Capture the cell that displays the provided text and extract its (x, y) central coordinate. 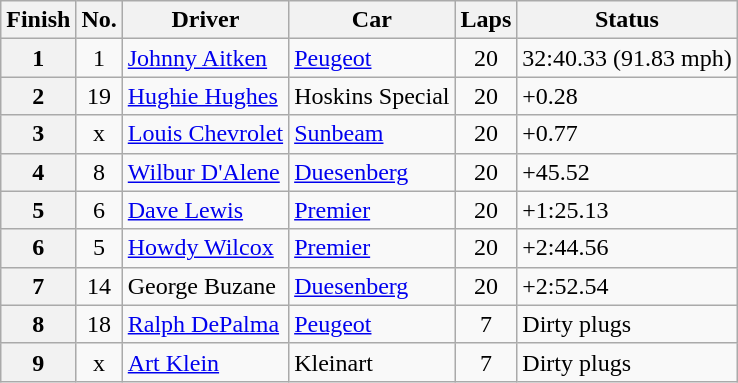
+2:52.54 (627, 286)
+0.28 (627, 96)
+1:25.13 (627, 210)
George Buzane (205, 286)
3 (38, 134)
14 (99, 286)
Dave Lewis (205, 210)
Status (627, 20)
No. (99, 20)
32:40.33 (91.83 mph) (627, 58)
Art Klein (205, 362)
Hoskins Special (372, 96)
Hughie Hughes (205, 96)
+2:44.56 (627, 248)
2 (38, 96)
+0.77 (627, 134)
Laps (486, 20)
19 (99, 96)
Louis Chevrolet (205, 134)
Wilbur D'Alene (205, 172)
Car (372, 20)
+45.52 (627, 172)
Ralph DePalma (205, 324)
Johnny Aitken (205, 58)
18 (99, 324)
4 (38, 172)
Finish (38, 20)
Driver (205, 20)
9 (38, 362)
Kleinart (372, 362)
Sunbeam (372, 134)
Howdy Wilcox (205, 248)
